Provide the (x, y) coordinate of the cell's center where the given text is located.  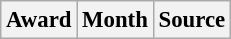
Source (192, 20)
Month (115, 20)
Award (39, 20)
